Capture the cell that displays the provided text and extract its (x, y) central coordinate. 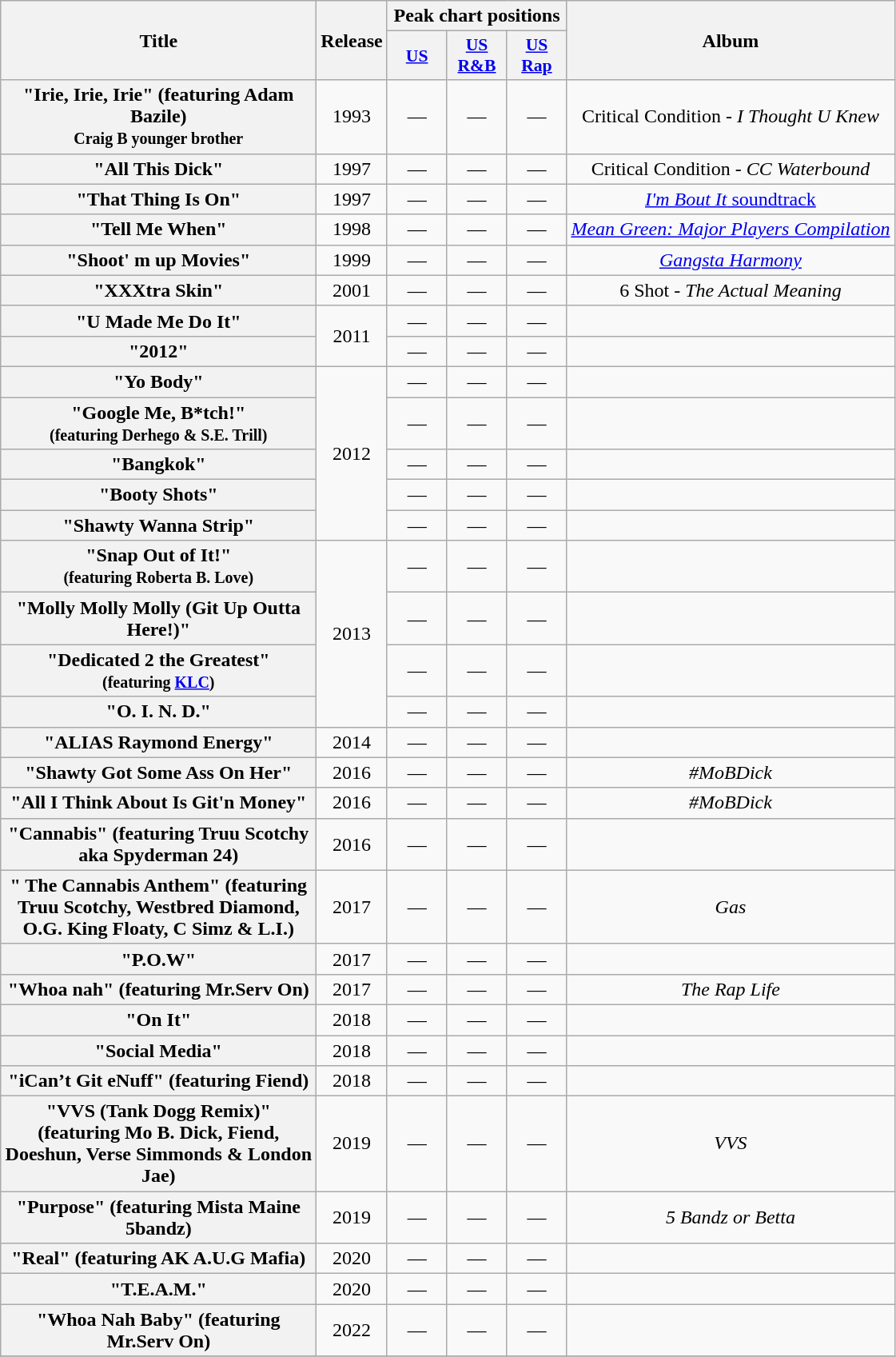
2001 (352, 290)
The Rap Life (731, 989)
"Booty Shots" (158, 495)
"O. I. N. D." (158, 712)
"On It" (158, 1020)
"All I Think About Is Git'n Money" (158, 803)
2014 (352, 742)
"Whoa Nah Baby" (featuring Mr.Serv On) (158, 1331)
"Tell Me When" (158, 229)
Gas (731, 907)
"Molly Molly Molly (Git Up Outta Here!)" (158, 619)
Peak chart positions (476, 16)
Critical Condition - CC Waterbound (731, 169)
Title (158, 40)
"U Made Me Do It" (158, 321)
1993 (352, 117)
"Whoa nah" (featuring Mr.Serv On) (158, 989)
"T.E.A.M." (158, 1289)
"Purpose" (featuring Mista Maine 5bandz) (158, 1217)
1998 (352, 229)
" The Cannabis Anthem" (featuring Truu Scotchy, Westbred Diamond, O.G. King Floaty, C Simz & L.I.) (158, 907)
US (417, 56)
I'm Bout It soundtrack (731, 199)
Gangsta Harmony (731, 260)
"Cannabis" (featuring Truu Scotchy aka Spyderman 24) (158, 844)
"Bangkok" (158, 465)
"All This Dick" (158, 169)
"Shawty Got Some Ass On Her" (158, 772)
"iCan’t Git eNuff" (featuring Fiend) (158, 1081)
"VVS (Tank Dogg Remix)" (featuring Mo B. Dick, Fiend, Doeshun, Verse Simmonds & London Jae) (158, 1143)
"Social Media" (158, 1050)
USR&B (476, 56)
"Snap Out of It!"(featuring Roberta B. Love) (158, 566)
2011 (352, 336)
1999 (352, 260)
"Shawty Wanna Strip" (158, 525)
"Google Me, B*tch!"(featuring Derhego & S.E. Trill) (158, 422)
VVS (731, 1143)
5 Bandz or Betta (731, 1217)
"Shoot' m up Movies" (158, 260)
"XXXtra Skin" (158, 290)
"That Thing Is On" (158, 199)
Critical Condition - I Thought U Knew (731, 117)
"Irie, Irie, Irie" (featuring Adam Bazile)Craig B younger brother (158, 117)
"Yo Body" (158, 381)
"P.O.W" (158, 959)
"ALIAS Raymond Energy" (158, 742)
"2012" (158, 351)
"Dedicated 2 the Greatest"(featuring KLC) (158, 670)
Mean Green: Major Players Compilation (731, 229)
"Real" (featuring AK A.U.G Mafia) (158, 1259)
2013 (352, 633)
2022 (352, 1331)
Release (352, 40)
USRap (537, 56)
2012 (352, 453)
6 Shot - The Actual Meaning (731, 290)
Album (731, 40)
